Scan for the cell matching the given text and deliver its (X, Y) coordinate at center. 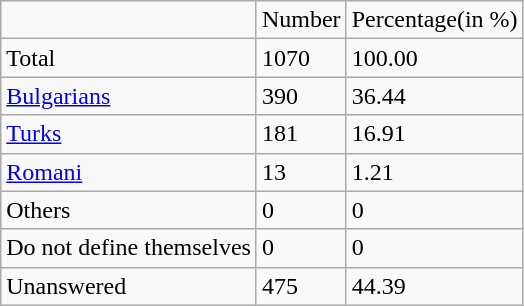
Bulgarians (129, 96)
100.00 (434, 58)
390 (301, 96)
13 (301, 172)
1070 (301, 58)
475 (301, 286)
44.39 (434, 286)
Turks (129, 134)
36.44 (434, 96)
Romani (129, 172)
1.21 (434, 172)
16.91 (434, 134)
Unanswered (129, 286)
Percentage(in %) (434, 20)
Do not define themselves (129, 248)
181 (301, 134)
Total (129, 58)
Number (301, 20)
Others (129, 210)
